Detect which cell encompasses the target text, then output its (x, y) center coordinate. 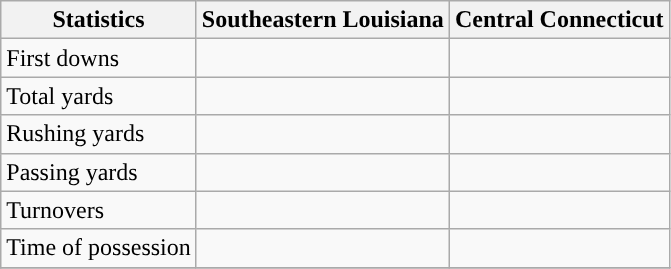
Southeastern Louisiana (322, 20)
Central Connecticut (559, 20)
First downs (99, 58)
Passing yards (99, 172)
Rushing yards (99, 134)
Statistics (99, 20)
Total yards (99, 96)
Turnovers (99, 210)
Time of possession (99, 248)
